Identify which cell holds the provided text, then report its [x, y] central coordinate. 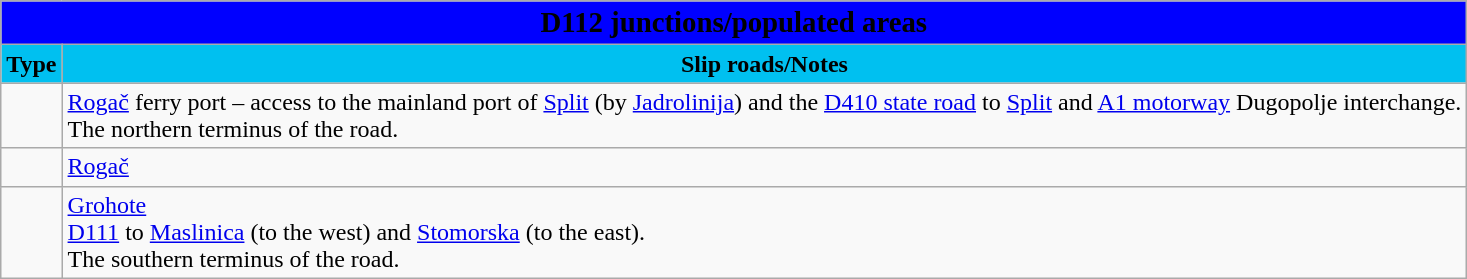
D112 junctions/populated areas [734, 23]
Rogač [764, 167]
Type [32, 64]
Slip roads/Notes [764, 64]
Grohote D111 to Maslinica (to the west) and Stomorska (to the east).The southern terminus of the road. [764, 232]
